Extract the (X, Y) coordinate from the center of the cell holding the provided text.  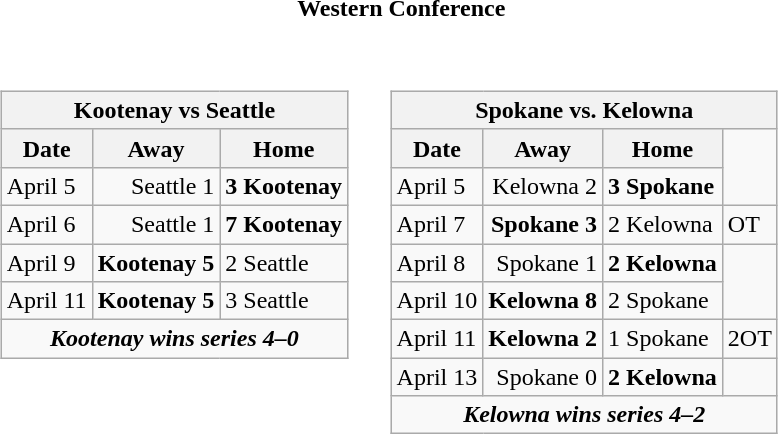
April 7 (437, 224)
3 Spokane (663, 186)
Spokane 1 (543, 263)
Kootenay wins series 4–0 (174, 339)
3 Kootenay (284, 186)
April 6 (46, 224)
7 Kootenay (284, 224)
Kelowna 8 (543, 301)
2 Spokane (663, 301)
Kelowna wins series 4–2 (584, 415)
April 13 (437, 377)
1 Spokane (663, 339)
3 Seattle (284, 301)
Kootenay vs Seattle (174, 110)
Spokane 3 (543, 224)
2OT (750, 339)
Spokane vs. Kelowna (584, 110)
April 8 (437, 263)
April 9 (46, 263)
April 10 (437, 301)
Spokane 0 (543, 377)
OT (750, 224)
2 Seattle (284, 263)
